For the text-containing cell, return its midpoint in [X, Y] coordinate format. 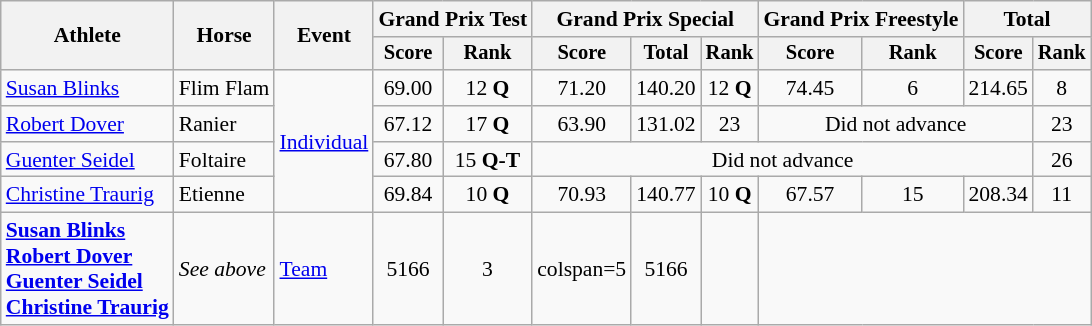
17 Q [488, 124]
Christine Traurig [88, 195]
71.20 [582, 88]
15 Q-T [488, 160]
Team [324, 269]
Grand Prix Test [452, 19]
208.34 [998, 195]
Guenter Seidel [88, 160]
8 [1062, 88]
67.57 [810, 195]
Event [324, 36]
Susan Blinks [88, 88]
Athlete [88, 36]
69.84 [408, 195]
Robert Dover [88, 124]
140.20 [666, 88]
214.65 [998, 88]
Etienne [224, 195]
63.90 [582, 124]
26 [1062, 160]
See above [224, 269]
Susan BlinksRobert DoverGuenter SeidelChristine Traurig [88, 269]
131.02 [666, 124]
Foltaire [224, 160]
3 [488, 269]
69.00 [408, 88]
6 [913, 88]
74.45 [810, 88]
Individual [324, 141]
colspan=5 [582, 269]
Grand Prix Special [645, 19]
Grand Prix Freestyle [860, 19]
67.12 [408, 124]
67.80 [408, 160]
70.93 [582, 195]
Flim Flam [224, 88]
140.77 [666, 195]
Horse [224, 36]
15 [913, 195]
11 [1062, 195]
Ranier [224, 124]
